Output the [x, y] coordinate of the center of the cell containing the given text.  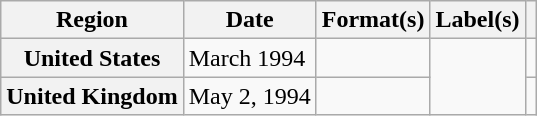
United Kingdom [92, 96]
May 2, 1994 [250, 96]
Region [92, 20]
Date [250, 20]
United States [92, 58]
Label(s) [478, 20]
March 1994 [250, 58]
Format(s) [373, 20]
